Detect which cell encompasses the target text, then output its (X, Y) center coordinate. 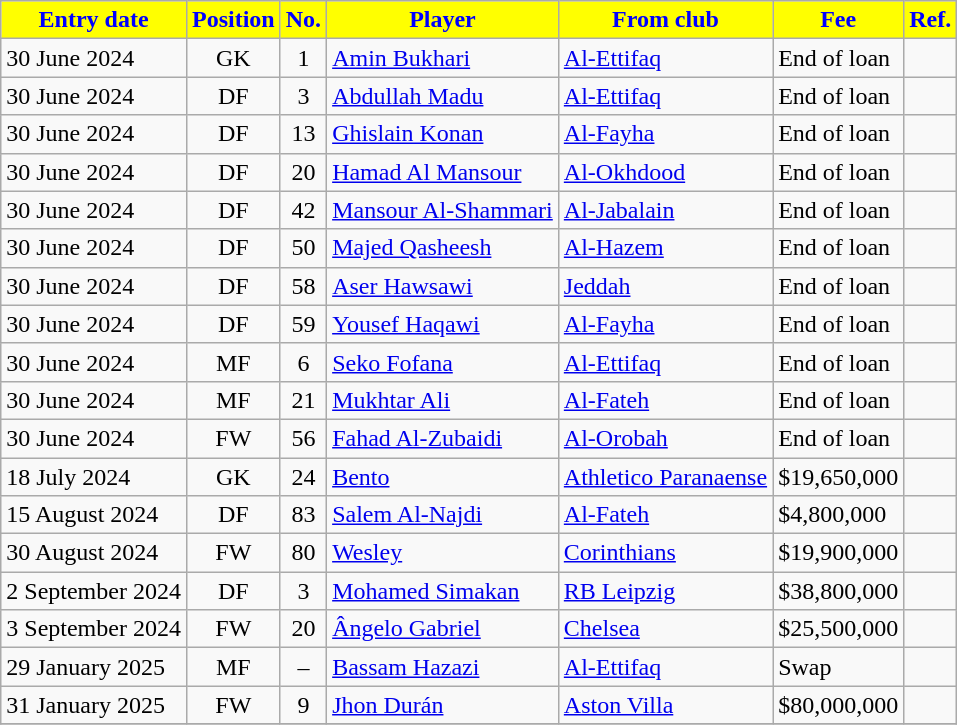
31 January 2025 (94, 705)
From club (665, 20)
– (303, 667)
58 (303, 286)
Majed Qasheesh (443, 248)
13 (303, 134)
Al-Jabalain (665, 210)
Al-Hazem (665, 248)
30 August 2024 (94, 553)
Fahad Al-Zubaidi (443, 438)
21 (303, 400)
Bento (443, 477)
80 (303, 553)
$19,900,000 (838, 553)
6 (303, 362)
9 (303, 705)
Aston Villa (665, 705)
$19,650,000 (838, 477)
42 (303, 210)
Hamad Al Mansour (443, 172)
Jhon Durán (443, 705)
Amin Bukhari (443, 58)
Mukhtar Ali (443, 400)
56 (303, 438)
Swap (838, 667)
18 July 2024 (94, 477)
Ângelo Gabriel (443, 629)
24 (303, 477)
Player (443, 20)
Bassam Hazazi (443, 667)
$80,000,000 (838, 705)
Mohamed Simakan (443, 591)
3 September 2024 (94, 629)
15 August 2024 (94, 515)
Athletico Paranaense (665, 477)
Fee (838, 20)
Entry date (94, 20)
Jeddah (665, 286)
RB Leipzig (665, 591)
83 (303, 515)
Ref. (930, 20)
1 (303, 58)
$38,800,000 (838, 591)
$4,800,000 (838, 515)
29 January 2025 (94, 667)
2 September 2024 (94, 591)
Ghislain Konan (443, 134)
Wesley (443, 553)
Mansour Al-Shammari (443, 210)
Al-Orobah (665, 438)
Corinthians (665, 553)
Yousef Haqawi (443, 324)
Al-Okhdood (665, 172)
Chelsea (665, 629)
Seko Fofana (443, 362)
Aser Hawsawi (443, 286)
Position (233, 20)
No. (303, 20)
59 (303, 324)
Abdullah Madu (443, 96)
50 (303, 248)
$25,500,000 (838, 629)
Salem Al-Najdi (443, 515)
